Return the [X, Y] coordinate for the center point of the cell that contains the specified text.  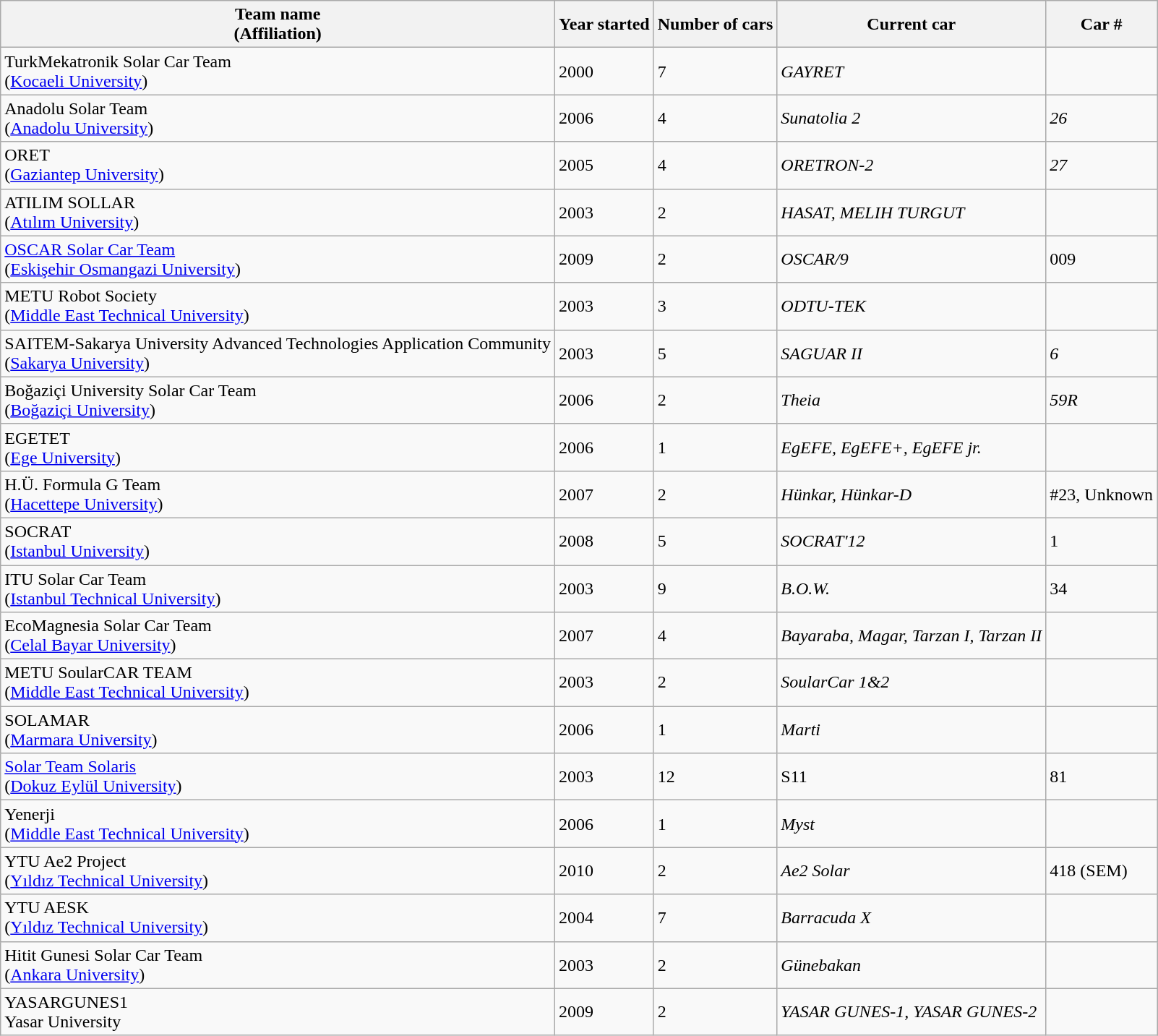
SAGUAR II [912, 353]
SOLAMAR(Marmara University) [278, 730]
2004 [604, 918]
ITU Solar Car Team(Istanbul Technical University) [278, 588]
2000 [604, 71]
SOCRAT(Istanbul University) [278, 541]
Hitit Gunesi Solar Car Team(Ankara University) [278, 964]
Günebakan [912, 964]
34 [1102, 588]
YASARGUNES1Yasar University [278, 1012]
SoularCar 1&2 [912, 682]
27 [1102, 165]
81 [1102, 776]
59R [1102, 401]
12 [716, 776]
418 (SEM) [1102, 870]
Current car [912, 25]
EGETET(Ege University) [278, 447]
Barracuda X [912, 918]
Myst [912, 824]
26 [1102, 119]
2005 [604, 165]
YTU Ae2 Project(Yıldız Technical University) [278, 870]
YASAR GUNES-1, YASAR GUNES-2 [912, 1012]
ORET(Gaziantep University) [278, 165]
EgEFE, EgEFE+, EgEFE jr. [912, 447]
SAITEM-Sakarya University Advanced Technologies Application Community(Sakarya University) [278, 353]
6 [1102, 353]
Boğaziçi University Solar Car Team(Boğaziçi University) [278, 401]
METU Robot Society(Middle East Technical University) [278, 307]
2008 [604, 541]
S11 [912, 776]
ODTU-TEK [912, 307]
OSCAR Solar Car Team(Eskişehir Osmangazi University) [278, 259]
Car # [1102, 25]
H.Ü. Formula G Team(Hacettepe University) [278, 495]
SOCRAT'12 [912, 541]
GAYRET [912, 71]
EcoMagnesia Solar Car Team(Celal Bayar University) [278, 636]
Sunatolia 2 [912, 119]
HASAT, MELIH TURGUT [912, 213]
Theia [912, 401]
ORETRON-2 [912, 165]
Ae2 Solar [912, 870]
Anadolu Solar Team(Anadolu University) [278, 119]
009 [1102, 259]
ATILIM SOLLAR(Atılım University) [278, 213]
3 [716, 307]
Solar Team Solaris(Dokuz Eylül University) [278, 776]
#23, Unknown [1102, 495]
Bayaraba, Magar, Tarzan I, Tarzan II [912, 636]
2010 [604, 870]
Hünkar, Hünkar-D [912, 495]
Year started [604, 25]
B.O.W. [912, 588]
TurkMekatronik Solar Car Team(Kocaeli University) [278, 71]
Yenerji(Middle East Technical University) [278, 824]
OSCAR/9 [912, 259]
METU SoularCAR TEAM(Middle East Technical University) [278, 682]
YTU AESK(Yıldız Technical University) [278, 918]
Marti [912, 730]
9 [716, 588]
Number of cars [716, 25]
Team name(Affiliation) [278, 25]
